Provide the [X, Y] coordinate of the cell's center where the given text is located.  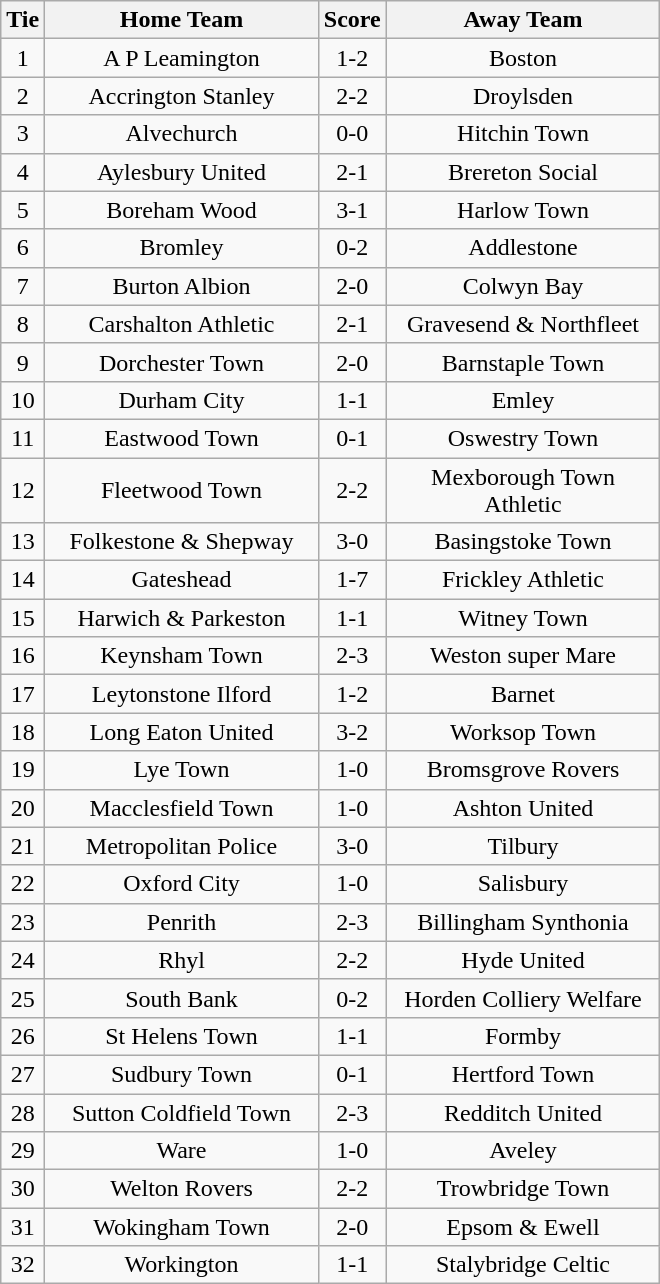
Weston super Mare [523, 656]
6 [23, 248]
Trowbridge Town [523, 1189]
Basingstoke Town [523, 542]
29 [23, 1151]
30 [23, 1189]
Lye Town [182, 770]
Barnet [523, 694]
7 [23, 286]
Aveley [523, 1151]
Wokingham Town [182, 1227]
Gateshead [182, 580]
Boreham Wood [182, 210]
Colwyn Bay [523, 286]
Mexborough Town Athletic [523, 490]
11 [23, 438]
Brereton Social [523, 172]
Worksop Town [523, 732]
Macclesfield Town [182, 808]
Tilbury [523, 846]
Penrith [182, 922]
31 [23, 1227]
Alvechurch [182, 134]
Workington [182, 1265]
Hyde United [523, 960]
Hertford Town [523, 1074]
Harwich & Parkeston [182, 618]
Leytonstone Ilford [182, 694]
Ashton United [523, 808]
16 [23, 656]
Stalybridge Celtic [523, 1265]
18 [23, 732]
1 [23, 58]
1-7 [352, 580]
Eastwood Town [182, 438]
Boston [523, 58]
Bromley [182, 248]
Formby [523, 1036]
Frickley Athletic [523, 580]
Gravesend & Northfleet [523, 324]
3 [23, 134]
17 [23, 694]
Oxford City [182, 884]
Carshalton Athletic [182, 324]
13 [23, 542]
Score [352, 20]
Dorchester Town [182, 362]
South Bank [182, 998]
A P Leamington [182, 58]
22 [23, 884]
14 [23, 580]
Keynsham Town [182, 656]
3-1 [352, 210]
Folkestone & Shepway [182, 542]
Redditch United [523, 1113]
26 [23, 1036]
10 [23, 400]
21 [23, 846]
Emley [523, 400]
25 [23, 998]
15 [23, 618]
Fleetwood Town [182, 490]
24 [23, 960]
Tie [23, 20]
32 [23, 1265]
4 [23, 172]
27 [23, 1074]
Sutton Coldfield Town [182, 1113]
St Helens Town [182, 1036]
Sudbury Town [182, 1074]
Droylsden [523, 96]
Bromsgrove Rovers [523, 770]
Durham City [182, 400]
12 [23, 490]
Horden Colliery Welfare [523, 998]
Burton Albion [182, 286]
Aylesbury United [182, 172]
19 [23, 770]
Metropolitan Police [182, 846]
Home Team [182, 20]
20 [23, 808]
Oswestry Town [523, 438]
Welton Rovers [182, 1189]
28 [23, 1113]
23 [23, 922]
2 [23, 96]
8 [23, 324]
Witney Town [523, 618]
5 [23, 210]
Long Eaton United [182, 732]
Barnstaple Town [523, 362]
3-2 [352, 732]
0-0 [352, 134]
Addlestone [523, 248]
Harlow Town [523, 210]
Epsom & Ewell [523, 1227]
9 [23, 362]
Hitchin Town [523, 134]
Away Team [523, 20]
Billingham Synthonia [523, 922]
Accrington Stanley [182, 96]
Rhyl [182, 960]
Ware [182, 1151]
Salisbury [523, 884]
